Locate the cell with the specified text and output its [X, Y] center coordinate. 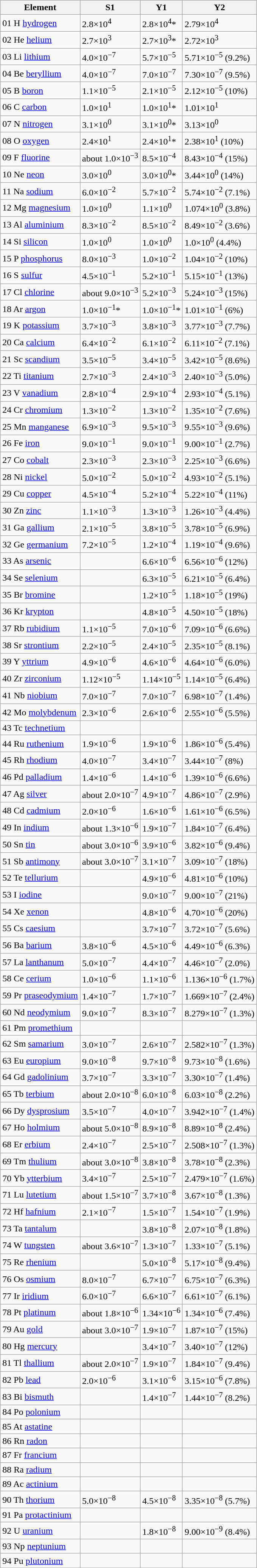
36 Kr krypton [40, 611]
2.7×10−3 [110, 376]
6.0×10−2 [110, 191]
01 H hydrogen [40, 23]
3.1×100* [161, 124]
04 Be beryllium [40, 73]
6.3×10−5 [161, 578]
4.86×10−7 (2.9%) [220, 794]
2.7×103 [110, 40]
3.30×10−7 (1.4%) [220, 1078]
66 Dy dysprosium [40, 1111]
42 Mo molybdenum [40, 712]
9.00×10−9 (8.4%) [220, 1531]
64 Gd gadolinium [40, 1078]
3.1×10−6 [161, 1380]
65 Tb terbium [40, 1094]
4.5×10−4 [110, 493]
25 Mn manganese [40, 426]
3.942×10−7 (1.4%) [220, 1111]
3.42×10−5 (8.6%) [220, 359]
44 Ru ruthenium [40, 743]
9.00×10−1 (2.7%) [220, 444]
27 Co cobalt [40, 460]
3.82×10−6 (9.4%) [220, 844]
1.04×10−2 (10%) [220, 259]
6.6×10−7 [161, 1296]
6.75×10−7 (6.3%) [220, 1279]
2.93×10−4 (5.1%) [220, 393]
78 Pt platinum [40, 1313]
Y2 [220, 8]
53 I iodine [40, 895]
1.8×10−8 [161, 1531]
1.6×10−6 [161, 810]
13 Al aluminium [40, 225]
12 Mg magnesium [40, 208]
2.4×101* [161, 141]
4.49×10−6 (6.3%) [220, 945]
20 Ca calcium [40, 343]
9.0×10−8 [110, 1060]
3.72×10−7 (5.6%) [220, 928]
1.86×10−6 (5.4%) [220, 743]
18 Ar argon [40, 309]
about 3.6×10−7 [110, 1245]
88 Ra radium [40, 1470]
7.09×10−6 (6.6%) [220, 629]
1.1×100 [161, 208]
33 As arsenic [40, 561]
6.61×10−7 (6.1%) [220, 1296]
1.3×10−7 [161, 1245]
3.78×10−8 (2.3%) [220, 1161]
02 He helium [40, 40]
3.13×100 [220, 124]
5.2×10−4 [161, 493]
75 Re rhenium [40, 1262]
8.9×10−8 [161, 1127]
15 P phosphorus [40, 259]
67 Ho holmium [40, 1127]
6.4×10−2 [110, 343]
3.44×100 (14%) [220, 174]
1.14×10−5 [161, 678]
7.30×10−7 (9.5%) [220, 73]
4.8×10−5 [161, 611]
5.22×10−4 (11%) [220, 493]
3.5×10−5 [110, 359]
05 B boron [40, 91]
1.34×10−6 [161, 1313]
1.01×101 [220, 107]
3.0×100* [161, 174]
32 Ge germanium [40, 544]
6.7×10−7 [161, 1279]
1.2×10−4 [161, 544]
08 O oxygen [40, 141]
8.0×10−7 [110, 1279]
45 Rh rhodium [40, 761]
9.5×10−3 [161, 426]
56 Ba barium [40, 945]
2.4×10−7 [110, 1145]
8.5×10−2 [161, 225]
50 Sn tin [40, 844]
about 1.8×10−6 [110, 1313]
26 Fe iron [40, 444]
29 Cu copper [40, 493]
34 Se selenium [40, 578]
80 Hg mercury [40, 1346]
2.72×103 [220, 40]
2.12×10−5 (10%) [220, 91]
3.7×10−3 [110, 326]
03 Li lithium [40, 57]
1.01×10−1 (6%) [220, 309]
8.279×10−7 (1.3%) [220, 1013]
1.39×10−6 (6.6%) [220, 777]
3.0×10−7 [110, 1044]
3.67×10−8 (1.3%) [220, 1195]
24 Cr chromium [40, 410]
5.24×10−3 (15%) [220, 292]
3.77×10−3 (7.7%) [220, 326]
2.4×10−5 [161, 645]
1.3×10−3 [161, 511]
1.2×10−5 [161, 595]
2.25×10−3 (6.6%) [220, 460]
94 Pu plutonium [40, 1560]
19 K potassium [40, 326]
8.3×10−2 [110, 225]
7.0×10−6 [161, 629]
16 S sulfur [40, 275]
5.2×10−1 [161, 275]
89 Ac actinium [40, 1484]
48 Cd cadmium [40, 810]
3.5×10−7 [110, 1111]
3.44×10−7 (8%) [220, 761]
11 Na sodium [40, 191]
2.79×104 [220, 23]
54 Xe xenon [40, 912]
2.479×10−7 (1.6%) [220, 1178]
1.669×10−7 (2.4%) [220, 995]
8.3×10−7 [161, 1013]
2.40×10−3 (5.0%) [220, 376]
84 Po polonium [40, 1412]
38 Sr strontium [40, 645]
72 Hf hafnium [40, 1212]
8.89×10−8 (2.4%) [220, 1127]
about 2.0×10−8 [110, 1094]
3.1×100 [110, 124]
1.26×10−3 (4.4%) [220, 511]
09 F fluorine [40, 158]
4.5×10−8 [161, 1499]
2.7×103* [161, 40]
2.8×10−4 [110, 393]
4.9×10−7 [161, 794]
93 Np neptunium [40, 1546]
4.70×10−6 (20%) [220, 912]
57 La lanthanum [40, 962]
5.2×10−3 [161, 292]
1.18×10−5 (19%) [220, 595]
4.46×10−7 (2.0%) [220, 962]
73 Ta tantalum [40, 1228]
22 Ti titanium [40, 376]
3.8×10−5 [161, 527]
1.1×10−3 [110, 511]
5.0×10−7 [110, 962]
2.3×10−6 [110, 712]
6.03×10−8 (2.2%) [220, 1094]
3.8×10−3 [161, 326]
6.1×10−2 [161, 343]
3.3×10−7 [161, 1078]
1.0×100 (4.4%) [220, 241]
61 Pm promethium [40, 1028]
59 Pr praseodymium [40, 995]
1.54×10−7 (1.9%) [220, 1212]
86 Rn radon [40, 1441]
69 Tm thulium [40, 1161]
5.74×10−2 (7.1%) [220, 191]
1.35×10−2 (7.6%) [220, 410]
91 Pa protactinium [40, 1515]
4.5×10−6 [161, 945]
about 3.0×10−8 [110, 1161]
3.40×10−7 (12%) [220, 1346]
2.8×104 [110, 23]
47 Ag silver [40, 794]
1.33×10−7 (5.1%) [220, 1245]
40 Zr zirconium [40, 678]
1.0×10−6 [110, 979]
6.6×10−6 [161, 561]
3.78×10−5 (6.9%) [220, 527]
6.56×10−6 (12%) [220, 561]
1.87×10−7 (15%) [220, 1330]
9.7×10−8 [161, 1060]
7.2×10−5 [110, 544]
82 Pb lead [40, 1380]
49 In indium [40, 828]
5.7×10−2 [161, 191]
4.6×10−6 [161, 662]
1.44×10−7 (8.2%) [220, 1397]
5.17×10−8 (9.4%) [220, 1262]
1.12×10−5 [110, 678]
2.6×10−6 [161, 712]
51 Sb antimony [40, 861]
3.35×10−8 (5.7%) [220, 1499]
2.35×10−5 (8.1%) [220, 645]
70 Yb ytterbium [40, 1178]
8.43×10−4 (15%) [220, 158]
58 Ce cerium [40, 979]
43 Tc technetium [40, 728]
76 Os osmium [40, 1279]
about 9.0×10−3 [110, 292]
87 Fr francium [40, 1455]
14 Si silicon [40, 241]
2.4×101 [110, 141]
2.4×10−3 [161, 376]
Y1 [161, 8]
3.7×10−8 [161, 1195]
4.50×10−5 (18%) [220, 611]
28 Ni nickel [40, 477]
1.0×101* [161, 107]
77 Ir iridium [40, 1296]
23 V vanadium [40, 393]
4.93×10−2 (5.1%) [220, 477]
3.09×10−7 (18%) [220, 861]
1.84×10−7 (6.4%) [220, 828]
6.0×10−8 [161, 1094]
1.0×10−2 [161, 259]
2.55×10−6 (5.5%) [220, 712]
2.6×10−7 [161, 1044]
92 U uranium [40, 1531]
63 Eu europium [40, 1060]
68 Er erbium [40, 1145]
5.15×10−1 (13%) [220, 275]
9.00×10−7 (21%) [220, 895]
2.1×10−7 [110, 1212]
31 Ga gallium [40, 527]
8.49×10−2 (3.6%) [220, 225]
1.34×10−6 (7.4%) [220, 1313]
9.55×10−3 (9.6%) [220, 426]
39 Y yttrium [40, 662]
5.7×10−5 [161, 57]
37 Rb rubidium [40, 629]
10 Ne neon [40, 174]
3.1×10−7 [161, 861]
6.98×10−7 (1.4%) [220, 696]
46 Pd palladium [40, 777]
3.15×10−6 (7.8%) [220, 1380]
85 At astatine [40, 1427]
3.8×10−6 [110, 945]
6.21×10−5 (6.4%) [220, 578]
4.8×10−6 [161, 912]
60 Nd neodymium [40, 1013]
6.11×10−2 (7.1%) [220, 343]
21 Sc scandium [40, 359]
55 Cs caesium [40, 928]
81 Tl thallium [40, 1363]
4.64×10−6 (6.0%) [220, 662]
83 Bi bismuth [40, 1397]
S1 [110, 8]
35 Br bromine [40, 595]
90 Th thorium [40, 1499]
1.1×10−6 [161, 979]
about 1.5×10−7 [110, 1195]
about 1.0×10−3 [110, 158]
1.5×10−7 [161, 1212]
2.2×10−5 [110, 645]
2.9×10−4 [161, 393]
52 Te tellurium [40, 878]
1.14×10−5 (6.4%) [220, 678]
2.8×104* [161, 23]
1.136×10−6 (1.7%) [220, 979]
62 Sm samarium [40, 1044]
2.38×101 (10%) [220, 141]
41 Nb niobium [40, 696]
8.0×10−3 [110, 259]
4.81×10−6 (10%) [220, 878]
2.07×10−8 (1.8%) [220, 1228]
4.5×10−1 [110, 275]
2.508×10−7 (1.3%) [220, 1145]
17 Cl chlorine [40, 292]
1.61×10−6 (6.5%) [220, 810]
1.7×10−7 [161, 995]
30 Zn zinc [40, 511]
1.84×10−7 (9.4%) [220, 1363]
about 3.0×10−6 [110, 844]
79 Au gold [40, 1330]
about 1.3×10−6 [110, 828]
1.074×100 (3.8%) [220, 208]
71 Lu lutetium [40, 1195]
9.73×10−8 (1.6%) [220, 1060]
5.71×10−5 (9.2%) [220, 57]
07 N nitrogen [40, 124]
4.4×10−7 [161, 962]
1.0×101 [110, 107]
3.9×10−6 [161, 844]
Element [40, 8]
06 C carbon [40, 107]
3.4×10−5 [161, 359]
2.582×10−7 (1.3%) [220, 1044]
6.9×10−3 [110, 426]
about 5.0×10−8 [110, 1127]
6.0×10−7 [110, 1296]
3.0×100 [110, 174]
1.19×10−4 (9.6%) [220, 544]
8.5×10−4 [161, 158]
74 W tungsten [40, 1245]
